Scan for the cell matching the given text and deliver its [X, Y] coordinate at center. 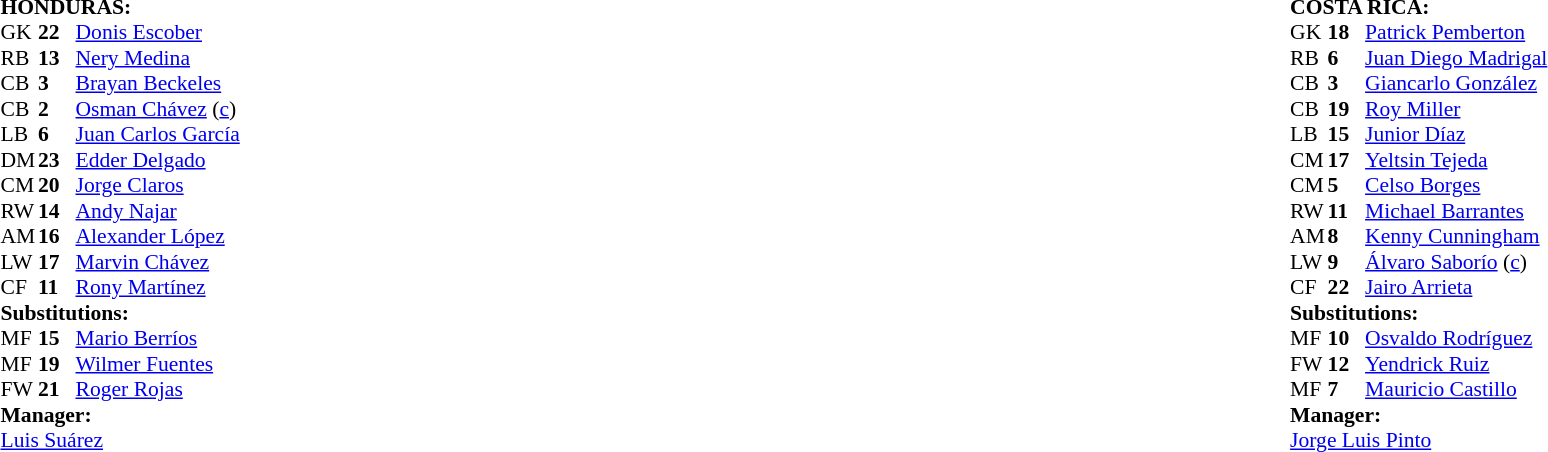
Osman Chávez (c) [158, 109]
Edder Delgado [158, 160]
Mario Berríos [158, 339]
10 [1347, 339]
5 [1347, 185]
Jairo Arrieta [1456, 287]
Andy Najar [158, 211]
Roger Rojas [158, 389]
DM [19, 160]
Marvin Chávez [158, 262]
9 [1347, 262]
13 [57, 58]
16 [57, 237]
18 [1347, 33]
Nery Medina [158, 58]
Kenny Cunningham [1456, 237]
Giancarlo González [1456, 83]
Yendrick Ruiz [1456, 364]
12 [1347, 364]
Wilmer Fuentes [158, 364]
2 [57, 109]
Rony Martínez [158, 287]
Juan Diego Madrigal [1456, 58]
Juan Carlos García [158, 135]
21 [57, 389]
Michael Barrantes [1456, 211]
Donis Escober [158, 33]
Yeltsin Tejeda [1456, 160]
Roy Miller [1456, 109]
Álvaro Saborío (c) [1456, 262]
Brayan Beckeles [158, 83]
Mauricio Castillo [1456, 389]
14 [57, 211]
Alexander López [158, 237]
23 [57, 160]
Celso Borges [1456, 185]
20 [57, 185]
Junior Díaz [1456, 135]
Osvaldo Rodríguez [1456, 339]
Patrick Pemberton [1456, 33]
8 [1347, 237]
7 [1347, 389]
Jorge Claros [158, 185]
